From the cell containing the given text, extract its center point as (X, Y) coordinate. 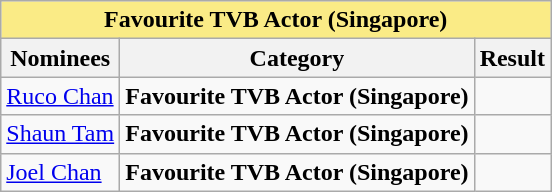
Shaun Tam (60, 134)
Result (512, 58)
Nominees (60, 58)
Joel Chan (60, 172)
Ruco Chan (60, 96)
Category (297, 58)
